Scan for the cell matching the given text and deliver its (X, Y) coordinate at center. 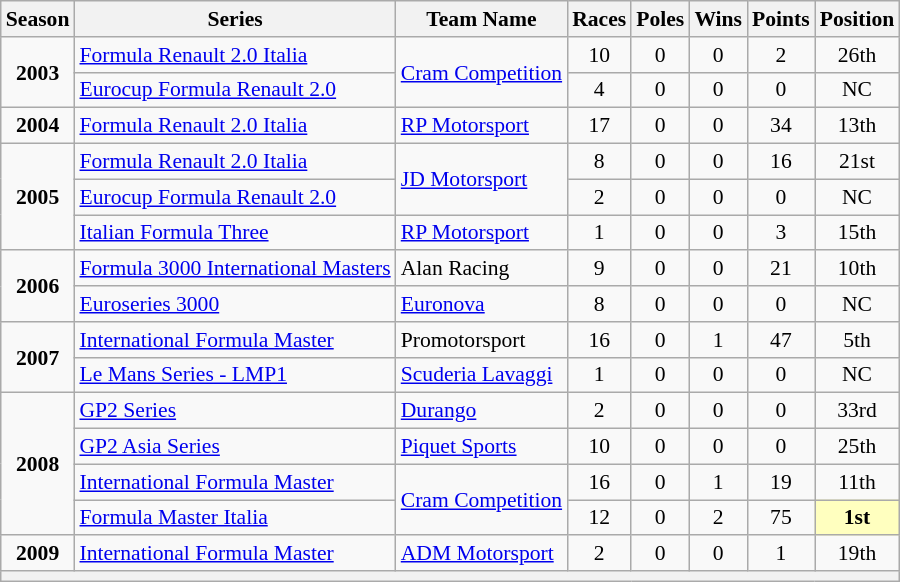
Position (857, 19)
Le Mans Series - LMP1 (234, 375)
Wins (718, 19)
2009 (38, 554)
2005 (38, 198)
JD Motorsport (482, 180)
2003 (38, 72)
21st (857, 162)
Italian Formula Three (234, 233)
Euronova (482, 304)
11th (857, 482)
19th (857, 554)
21 (781, 269)
34 (781, 126)
26th (857, 55)
25th (857, 447)
Formula 3000 International Masters (234, 269)
Alan Racing (482, 269)
9 (599, 269)
13th (857, 126)
Season (38, 19)
12 (599, 518)
GP2 Series (234, 411)
10th (857, 269)
Poles (660, 19)
Scuderia Lavaggi (482, 375)
Team Name (482, 19)
5th (857, 340)
19 (781, 482)
47 (781, 340)
Series (234, 19)
1st (857, 518)
2007 (38, 358)
2006 (38, 286)
75 (781, 518)
17 (599, 126)
GP2 Asia Series (234, 447)
3 (781, 233)
2008 (38, 464)
Euroseries 3000 (234, 304)
ADM Motorsport (482, 554)
Durango (482, 411)
Promotorsport (482, 340)
Points (781, 19)
Races (599, 19)
Piquet Sports (482, 447)
2004 (38, 126)
33rd (857, 411)
4 (599, 90)
Formula Master Italia (234, 518)
15th (857, 233)
